Scan for the cell matching the given text and deliver its (x, y) coordinate at center. 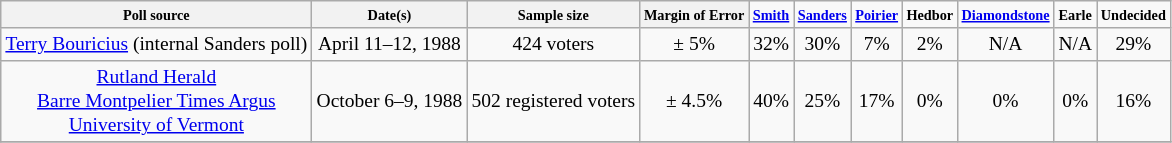
29% (1134, 44)
April 11–12, 1988 (390, 44)
± 4.5% (694, 100)
Smith (770, 14)
424 voters (554, 44)
Margin of Error (694, 14)
7% (876, 44)
2% (930, 44)
25% (823, 100)
± 5% (694, 44)
16% (1134, 100)
Earle (1076, 14)
October 6–9, 1988 (390, 100)
Hedbor (930, 14)
40% (770, 100)
Date(s) (390, 14)
Poirier (876, 14)
32% (770, 44)
Diamondstone (1005, 14)
Poll source (156, 14)
Undecided (1134, 14)
Sample size (554, 14)
30% (823, 44)
Terry Bouricius (internal Sanders poll) (156, 44)
Rutland Herald Barre Montpelier Times Argus University of Vermont (156, 100)
17% (876, 100)
502 registered voters (554, 100)
Sanders (823, 14)
